Return [X, Y] of the center of cell containing provided text 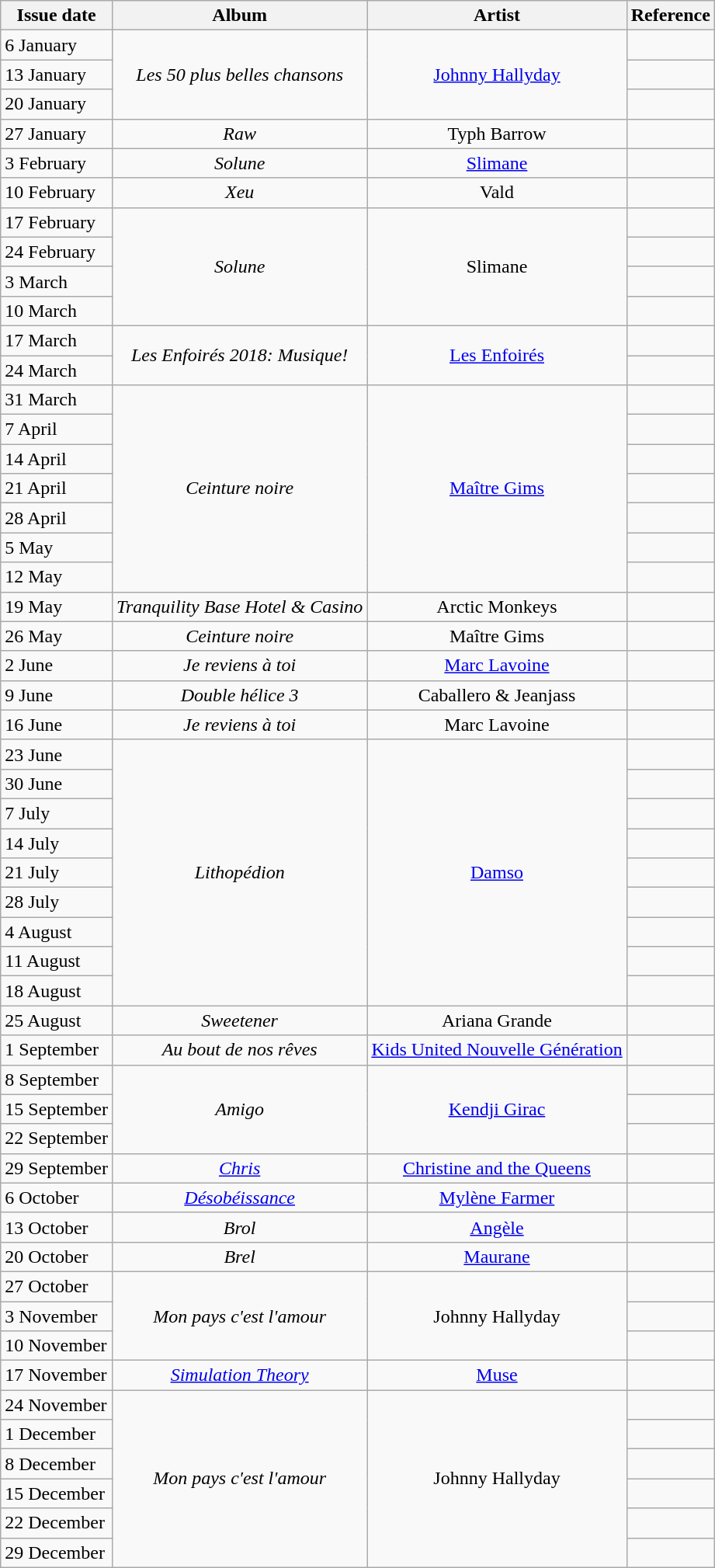
21 July [57, 873]
6 January [57, 45]
14 July [57, 843]
1 September [57, 1050]
22 December [57, 1523]
16 June [57, 725]
20 October [57, 1257]
Maurane [497, 1257]
7 July [57, 813]
3 March [57, 281]
Tranquility Base Hotel & Casino [239, 607]
30 June [57, 784]
Kids United Nouvelle Génération [497, 1050]
Simulation Theory [239, 1375]
Mylène Farmer [497, 1198]
9 June [57, 695]
24 March [57, 370]
Double hélice 3 [239, 695]
20 January [57, 104]
31 March [57, 400]
Les 50 plus belles chansons [239, 75]
Caballero & Jeanjass [497, 695]
10 November [57, 1346]
17 February [57, 222]
4 August [57, 932]
22 September [57, 1139]
7 April [57, 429]
11 August [57, 961]
Sweetener [239, 1020]
Artist [497, 16]
27 January [57, 134]
29 December [57, 1552]
29 September [57, 1168]
Kendji Girac [497, 1109]
Arctic Monkeys [497, 607]
28 April [57, 518]
Brol [239, 1227]
Typh Barrow [497, 134]
12 May [57, 577]
28 July [57, 902]
Au bout de nos rêves [239, 1050]
17 March [57, 340]
23 June [57, 754]
17 November [57, 1375]
Xeu [239, 193]
13 January [57, 75]
27 October [57, 1286]
8 December [57, 1464]
3 November [57, 1316]
Les Enfoirés [497, 355]
Christine and the Queens [497, 1168]
14 April [57, 459]
15 December [57, 1493]
3 February [57, 163]
1 December [57, 1434]
24 November [57, 1405]
Amigo [239, 1109]
21 April [57, 488]
10 February [57, 193]
Reference [671, 16]
Désobéissance [239, 1198]
Raw [239, 134]
Les Enfoirés 2018: Musique! [239, 355]
Lithopédion [239, 873]
25 August [57, 1020]
Damso [497, 873]
15 September [57, 1109]
2 June [57, 666]
Angèle [497, 1227]
13 October [57, 1227]
19 May [57, 607]
6 October [57, 1198]
Muse [497, 1375]
24 February [57, 252]
8 September [57, 1080]
26 May [57, 636]
5 May [57, 548]
18 August [57, 991]
Issue date [57, 16]
Ariana Grande [497, 1020]
Brel [239, 1257]
Album [239, 16]
Chris [239, 1168]
10 March [57, 311]
Vald [497, 193]
